Return the (X, Y) coordinate for the center point of the cell that contains the specified text.  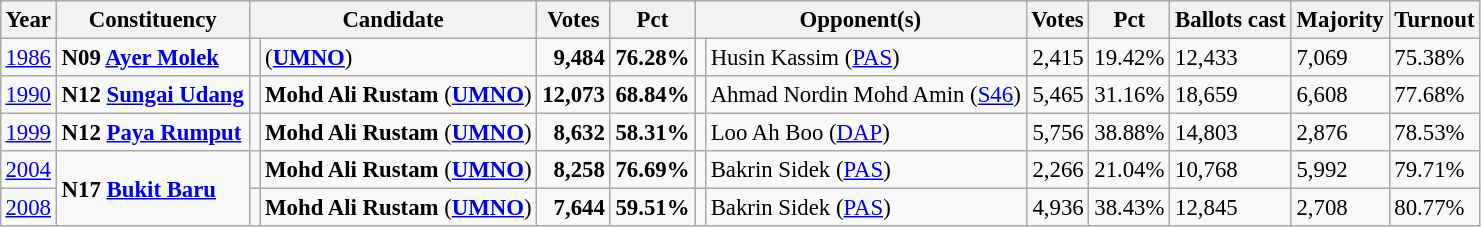
2,415 (1058, 57)
Opponent(s) (860, 20)
Turnout (1434, 20)
5,465 (1058, 95)
N17 Bukit Baru (152, 188)
2,876 (1340, 133)
Ballots cast (1230, 20)
Constituency (152, 20)
6,608 (1340, 95)
38.43% (1130, 208)
(UMNO) (398, 57)
4,936 (1058, 208)
19.42% (1130, 57)
8,258 (574, 170)
76.69% (652, 170)
N12 Paya Rumput (152, 133)
8,632 (574, 133)
75.38% (1434, 57)
Majority (1340, 20)
14,803 (1230, 133)
N12 Sungai Udang (152, 95)
12,073 (574, 95)
Ahmad Nordin Mohd Amin (S46) (866, 95)
1986 (28, 57)
Husin Kassim (PAS) (866, 57)
68.84% (652, 95)
9,484 (574, 57)
5,992 (1340, 170)
31.16% (1130, 95)
Year (28, 20)
12,433 (1230, 57)
Loo Ah Boo (DAP) (866, 133)
58.31% (652, 133)
76.28% (652, 57)
1990 (28, 95)
38.88% (1130, 133)
5,756 (1058, 133)
10,768 (1230, 170)
2008 (28, 208)
79.71% (1434, 170)
1999 (28, 133)
80.77% (1434, 208)
18,659 (1230, 95)
7,069 (1340, 57)
2004 (28, 170)
12,845 (1230, 208)
77.68% (1434, 95)
Candidate (393, 20)
2,708 (1340, 208)
21.04% (1130, 170)
7,644 (574, 208)
2,266 (1058, 170)
N09 Ayer Molek (152, 57)
59.51% (652, 208)
78.53% (1434, 133)
